For the text-containing cell, return its midpoint in [x, y] coordinate format. 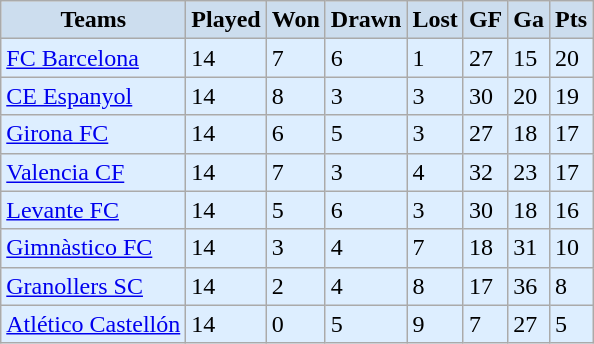
Pts [572, 20]
Teams [94, 20]
23 [529, 172]
36 [529, 286]
2 [296, 286]
19 [572, 96]
31 [529, 248]
Drawn [366, 20]
9 [435, 324]
Won [296, 20]
Girona FC [94, 134]
GF [485, 20]
16 [572, 210]
Gimnàstico FC [94, 248]
Valencia CF [94, 172]
Atlético Castellón [94, 324]
10 [572, 248]
1 [435, 58]
Played [226, 20]
Ga [529, 20]
Lost [435, 20]
Levante FC [94, 210]
Granollers SC [94, 286]
CE Espanyol [94, 96]
FC Barcelona [94, 58]
0 [296, 324]
15 [529, 58]
32 [485, 172]
